Find where the given text appears and provide that cell's center as (X, Y) coordinate. 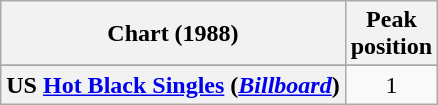
1 (391, 85)
Peakposition (391, 34)
US Hot Black Singles (Billboard) (173, 85)
Chart (1988) (173, 34)
